From the cell containing the given text, extract its center point as (x, y) coordinate. 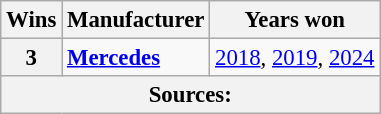
2018, 2019, 2024 (295, 58)
Wins (32, 20)
Mercedes (136, 58)
Sources: (190, 95)
Years won (295, 20)
Manufacturer (136, 20)
3 (32, 58)
